Locate the cell with the specified text and output its (x, y) center coordinate. 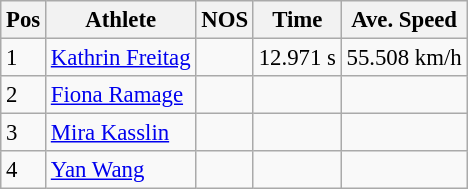
2 (24, 95)
Yan Wang (121, 170)
Mira Kasslin (121, 133)
Athlete (121, 20)
4 (24, 170)
1 (24, 58)
Pos (24, 20)
55.508 km/h (404, 58)
3 (24, 133)
Time (297, 20)
12.971 s (297, 58)
Ave. Speed (404, 20)
Fiona Ramage (121, 95)
Kathrin Freitag (121, 58)
NOS (224, 20)
